Search for the cell housing the specified text and yield its (x, y) center coordinate. 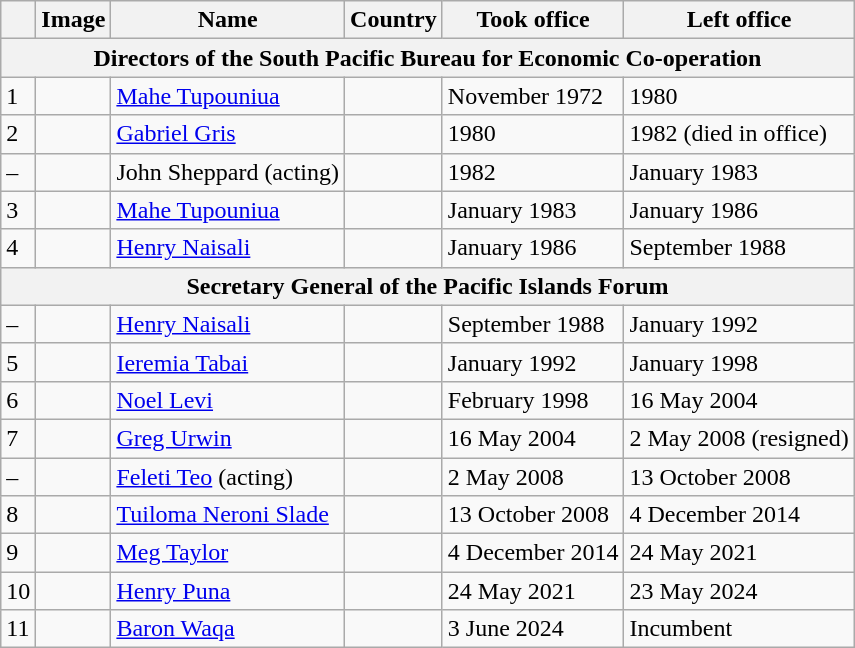
Greg Urwin (228, 438)
January 1998 (739, 362)
Ieremia Tabai (228, 362)
1982 (533, 172)
Incumbent (739, 629)
2 May 2008 (533, 477)
November 1972 (533, 96)
Tuiloma Neroni Slade (228, 515)
1 (18, 96)
Secretary General of the Pacific Islands Forum (428, 286)
Baron Waqa (228, 629)
23 May 2024 (739, 591)
Directors of the South Pacific Bureau for Economic Co-operation (428, 58)
10 (18, 591)
Meg Taylor (228, 553)
1982 (died in office) (739, 134)
5 (18, 362)
Henry Puna (228, 591)
Country (394, 20)
2 (18, 134)
9 (18, 553)
2 May 2008 (resigned) (739, 438)
Feleti Teo (acting) (228, 477)
6 (18, 400)
8 (18, 515)
Took office (533, 20)
Left office (739, 20)
John Sheppard (acting) (228, 172)
Noel Levi (228, 400)
3 (18, 210)
Name (228, 20)
February 1998 (533, 400)
7 (18, 438)
4 (18, 248)
Image (74, 20)
11 (18, 629)
3 June 2024 (533, 629)
Gabriel Gris (228, 134)
